Search for the cell housing the specified text and yield its (X, Y) center coordinate. 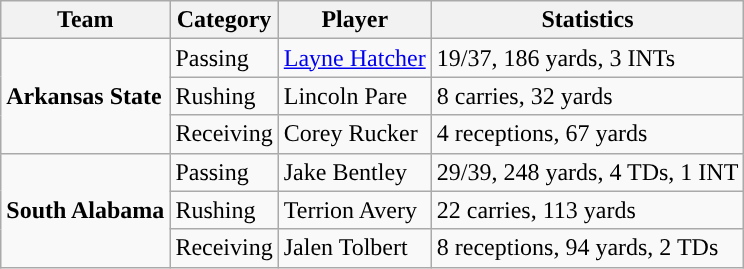
4 receptions, 67 yards (588, 134)
Statistics (588, 20)
South Alabama (86, 210)
Corey Rucker (354, 134)
22 carries, 113 yards (588, 210)
Player (354, 20)
Lincoln Pare (354, 96)
19/37, 186 yards, 3 INTs (588, 58)
Jake Bentley (354, 172)
8 receptions, 94 yards, 2 TDs (588, 248)
8 carries, 32 yards (588, 96)
29/39, 248 yards, 4 TDs, 1 INT (588, 172)
Layne Hatcher (354, 58)
Arkansas State (86, 96)
Team (86, 20)
Jalen Tolbert (354, 248)
Terrion Avery (354, 210)
Category (224, 20)
